For the text-containing cell, return its midpoint in [X, Y] coordinate format. 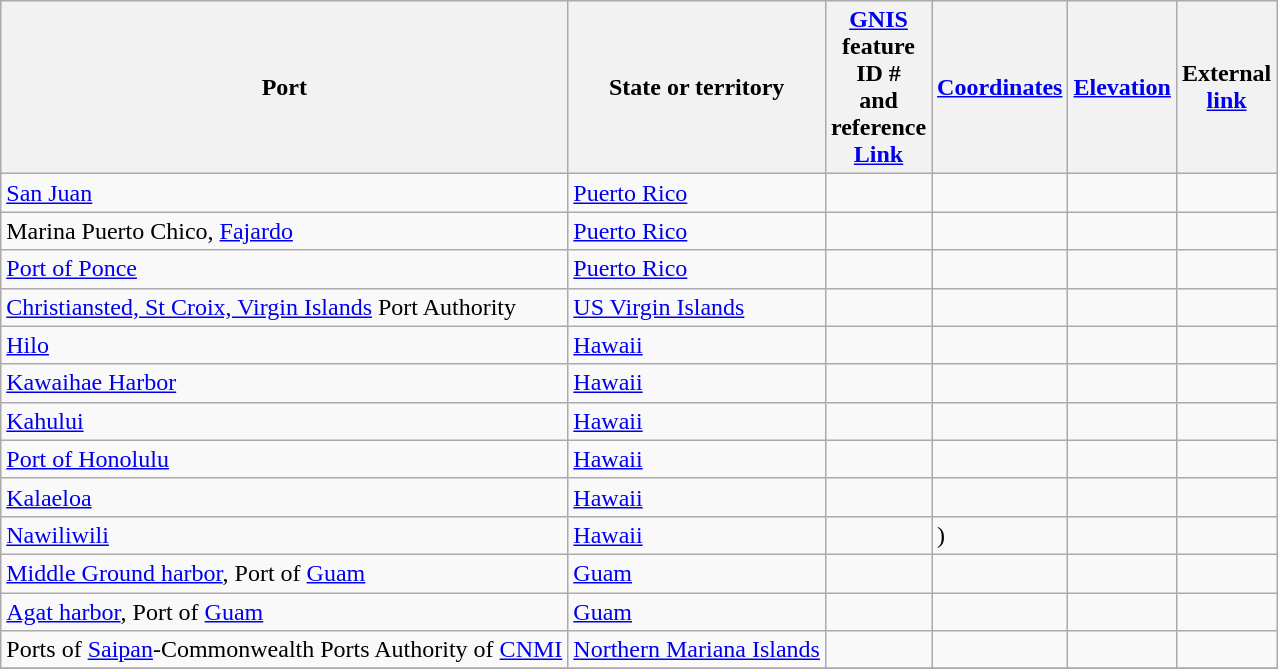
Agat harbor, Port of Guam [284, 611]
GNISfeatureID #andreferenceLink [878, 88]
Middle Ground harbor, Port of Guam [284, 573]
Port of Honolulu [284, 459]
Kalaeloa [284, 497]
US Virgin Islands [697, 307]
Coordinates [1000, 88]
Ports of Saipan-Commonwealth Ports Authority of CNMI [284, 650]
Kahului [284, 421]
Christiansted, St Croix, Virgin Islands Port Authority [284, 307]
Elevation [1122, 88]
Port [284, 88]
Northern Mariana Islands [697, 650]
Port of Ponce [284, 269]
) [1000, 535]
Externallink [1226, 88]
Kawaihae Harbor [284, 383]
Nawiliwili [284, 535]
San Juan [284, 193]
Hilo [284, 345]
State or territory [697, 88]
Marina Puerto Chico, Fajardo [284, 231]
